Find where the given text appears and provide that cell's center as [x, y] coordinate. 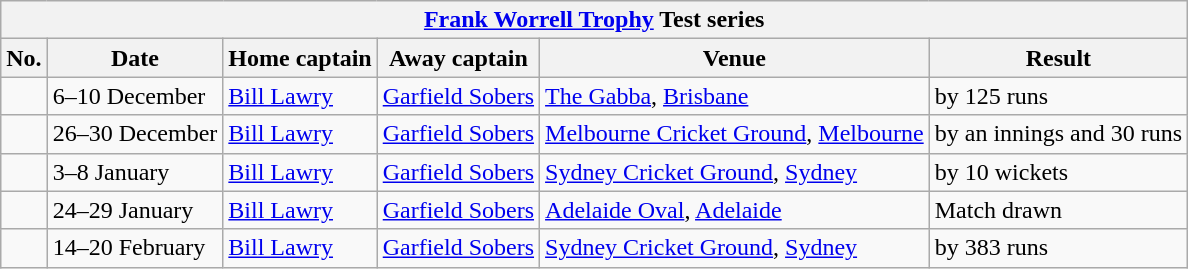
The Gabba, Brisbane [735, 96]
Home captain [300, 58]
by 383 runs [1058, 248]
by an innings and 30 runs [1058, 134]
24–29 January [135, 210]
3–8 January [135, 172]
Away captain [458, 58]
by 10 wickets [1058, 172]
14–20 February [135, 248]
Melbourne Cricket Ground, Melbourne [735, 134]
Venue [735, 58]
6–10 December [135, 96]
Frank Worrell Trophy Test series [594, 20]
Adelaide Oval, Adelaide [735, 210]
by 125 runs [1058, 96]
Result [1058, 58]
Match drawn [1058, 210]
Date [135, 58]
No. [24, 58]
26–30 December [135, 134]
